Identify which cell holds the provided text, then report its (X, Y) central coordinate. 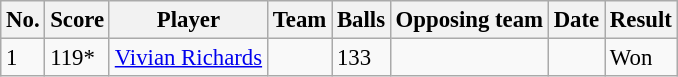
119* (78, 58)
133 (362, 58)
Vivian Richards (188, 58)
1 (23, 58)
Score (78, 20)
No. (23, 20)
Date (576, 20)
Opposing team (469, 20)
Player (188, 20)
Balls (362, 20)
Won (642, 58)
Team (299, 20)
Result (642, 20)
